Determine the [X, Y] coordinate at the center of the cell enclosing the given text.  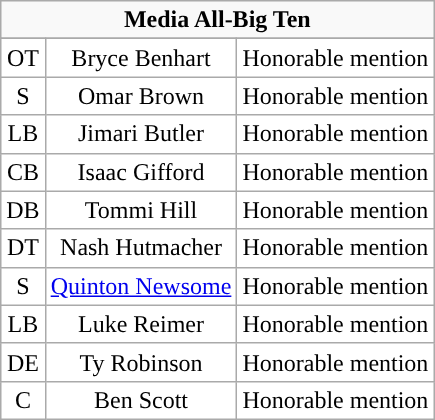
Tommi Hill [141, 210]
Jimari Butler [141, 134]
Ty Robinson [141, 362]
Isaac Gifford [141, 172]
C [23, 400]
Quinton Newsome [141, 286]
Bryce Benhart [141, 58]
DT [23, 248]
Media All-Big Ten [218, 20]
Nash Hutmacher [141, 248]
DB [23, 210]
DE [23, 362]
Ben Scott [141, 400]
Luke Reimer [141, 324]
Omar Brown [141, 96]
CB [23, 172]
OT [23, 58]
